Output the [x, y] coordinate of the center of the cell containing the given text.  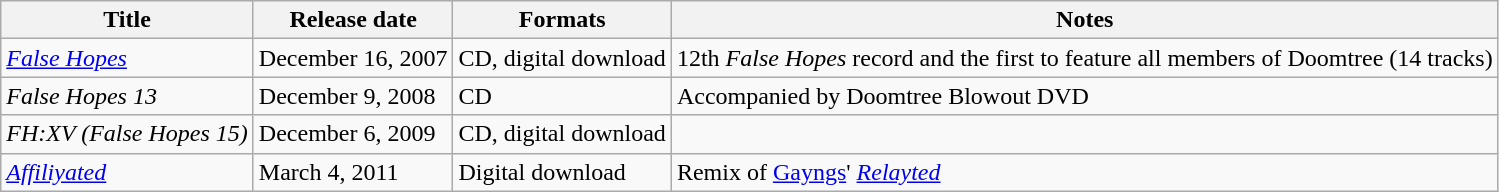
December 6, 2009 [353, 134]
Affiliyated [128, 172]
FH:XV (False Hopes 15) [128, 134]
False Hopes [128, 58]
Notes [1084, 20]
March 4, 2011 [353, 172]
Formats [562, 20]
Title [128, 20]
Accompanied by Doomtree Blowout DVD [1084, 96]
CD [562, 96]
Release date [353, 20]
False Hopes 13 [128, 96]
December 16, 2007 [353, 58]
12th False Hopes record and the first to feature all members of Doomtree (14 tracks) [1084, 58]
Remix of Gayngs' Relayted [1084, 172]
December 9, 2008 [353, 96]
Digital download [562, 172]
